Provide the (X, Y) coordinate of the cell's center where the given text is located.  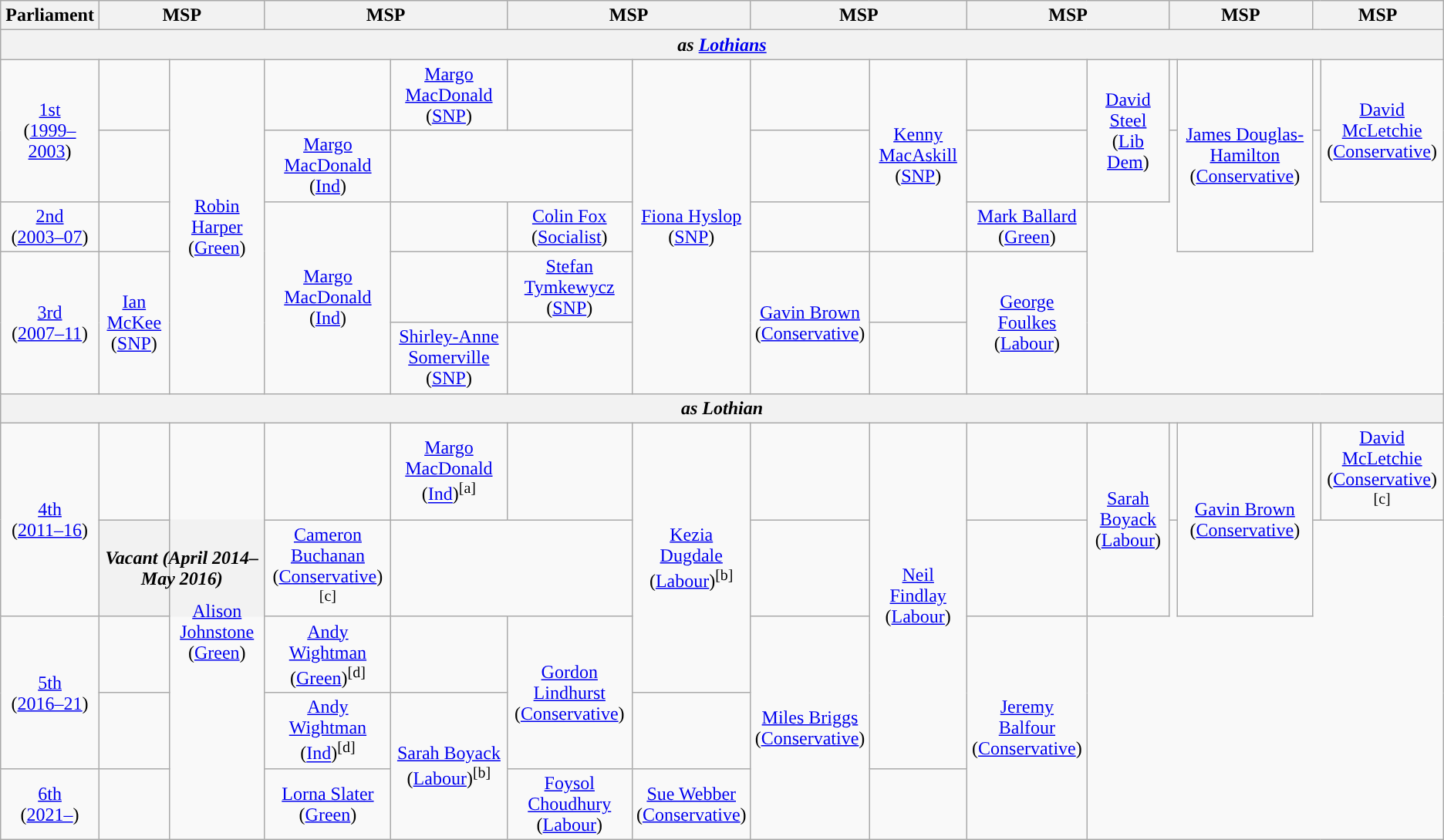
Foysol Choudhury(Labour) (569, 804)
Andy Wightman(Green)[d] (327, 654)
David Steel(Lib Dem) (1128, 130)
James Douglas-Hamilton(Conservative) (1245, 156)
Margo MacDonald(Ind)[a] (449, 471)
2nd (2003–07) (50, 227)
Neil Findlay(Labour) (918, 595)
6th (2021–) (50, 804)
Jeremy Balfour(Conservative) (1027, 728)
Margo MacDonald(SNP) (449, 95)
Mark Ballard(Green) (1027, 227)
Kezia Dugdale(Labour)[b] (691, 558)
Lorna Slater(Green) (327, 804)
Ian McKee(SNP) (134, 322)
as Lothians (722, 45)
David McLetchie(Conservative) (1382, 130)
Sarah Boyack(Labour)[b] (449, 767)
Miles Briggs(Conservative) (810, 728)
Alison Johnstone(Green) (217, 631)
Sue Webber(Conservative) (691, 804)
5th (2016–21) (50, 693)
David McLetchie(Conservative)[c] (1382, 471)
George Foulkes(Labour) (1027, 322)
Kenny MacAskill(SNP) (918, 156)
Fiona Hyslop(SNP) (691, 227)
Margo MacDonald (Ind) (327, 298)
Sarah Boyack(Labour) (1128, 520)
Vacant (April 2014–May 2016) (182, 568)
Shirley-Anne Somerville(SNP) (449, 358)
Margo MacDonald(Ind) (327, 166)
Parliament (50, 15)
Colin Fox(Socialist) (569, 227)
1st (1999–2003) (50, 130)
4th (2011–16) (50, 520)
Andy Wightman(Ind)[d] (327, 731)
Stefan Tymkewycz(SNP) (569, 287)
Cameron Buchanan(Conservative)[c] (327, 568)
Robin Harper(Green) (217, 227)
Gordon Lindhurst(Conservative) (569, 693)
as Lothian (722, 408)
3rd (2007–11) (50, 322)
